Provide the [x, y] coordinate of the cell's center where the given text is located.  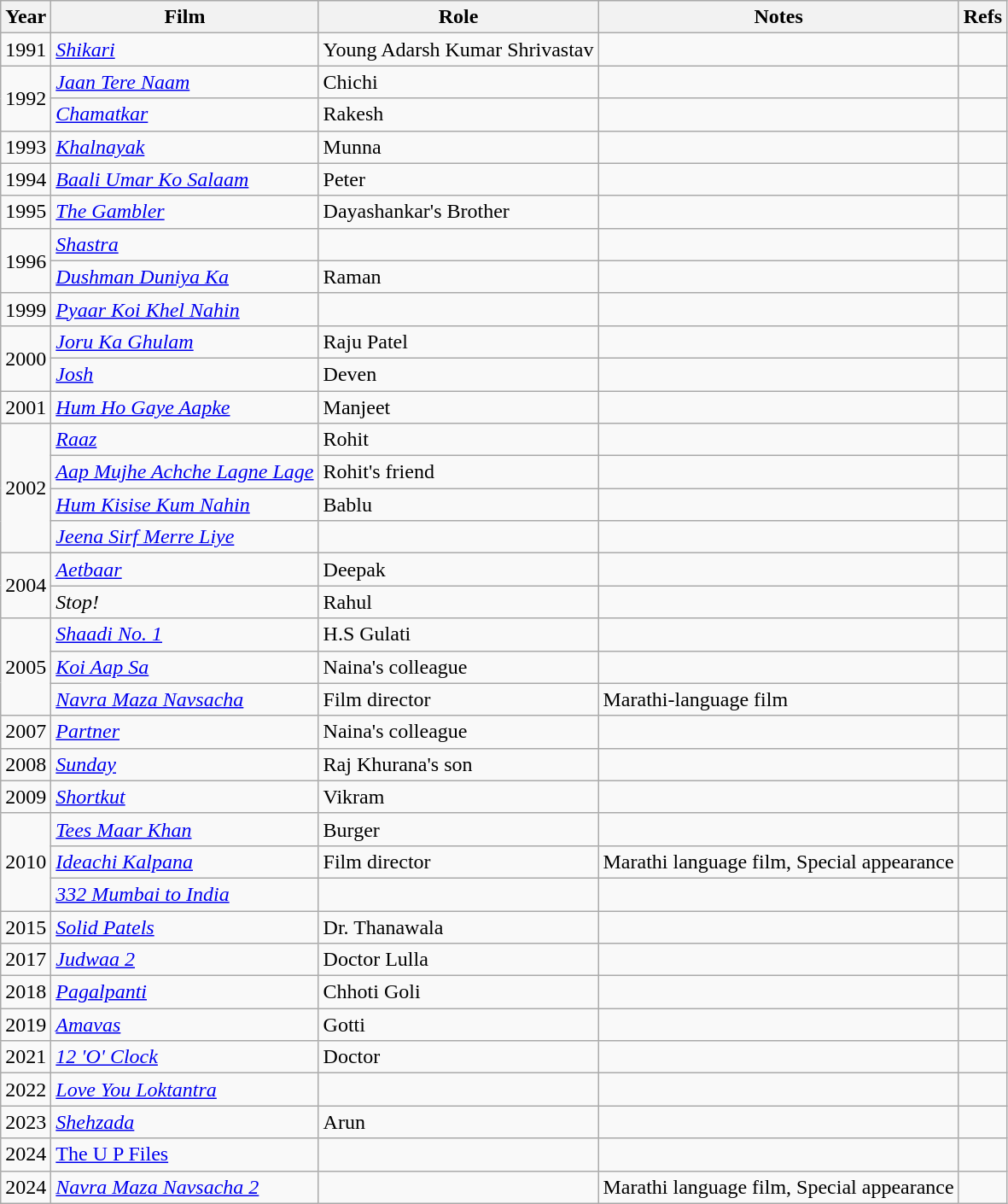
Munna [458, 147]
2009 [26, 797]
1992 [26, 98]
Josh [184, 374]
332 Mumbai to India [184, 894]
2015 [26, 926]
Ideachi Kalpana [184, 862]
The U P Files [184, 1154]
2022 [26, 1090]
Peter [458, 179]
Dayashankar's Brother [458, 212]
Notes [778, 17]
Aetbaar [184, 570]
12 'O' Clock [184, 1057]
Khalnayak [184, 147]
2010 [26, 862]
2021 [26, 1057]
2001 [26, 407]
Pyaar Koi Khel Nahin [184, 309]
Jeena Sirf Merre Liye [184, 537]
1996 [26, 260]
Chhoti Goli [458, 992]
Chamatkar [184, 114]
Chichi [458, 82]
Raman [458, 277]
Navra Maza Navsacha 2 [184, 1187]
Jaan Tere Naam [184, 82]
Marathi-language film [778, 699]
2023 [26, 1122]
2008 [26, 764]
Raj Khurana's son [458, 764]
2005 [26, 667]
1994 [26, 179]
Shehzada [184, 1122]
Shortkut [184, 797]
1999 [26, 309]
Young Adarsh Kumar Shrivastav [458, 50]
Deepak [458, 570]
Koi Aap Sa [184, 667]
Joru Ka Ghulam [184, 342]
Amavas [184, 1025]
Rohit [458, 440]
2007 [26, 732]
Aap Mujhe Achche Lagne Lage [184, 472]
2018 [26, 992]
Doctor [458, 1057]
Raaz [184, 440]
2004 [26, 586]
Burger [458, 829]
2002 [26, 488]
Partner [184, 732]
1991 [26, 50]
1995 [26, 212]
Refs [982, 17]
Hum Ho Gaye Aapke [184, 407]
Stop! [184, 602]
Shikari [184, 50]
2017 [26, 960]
2019 [26, 1025]
Dr. Thanawala [458, 926]
Raju Patel [458, 342]
Shastra [184, 244]
Navra Maza Navsacha [184, 699]
Role [458, 17]
Baali Umar Ko Salaam [184, 179]
Dushman Duniya Ka [184, 277]
H.S Gulati [458, 634]
Judwaa 2 [184, 960]
Arun [458, 1122]
Rohit's friend [458, 472]
Film [184, 17]
Pagalpanti [184, 992]
Love You Loktantra [184, 1090]
Gotti [458, 1025]
Sunday [184, 764]
Year [26, 17]
Solid Patels [184, 926]
Tees Maar Khan [184, 829]
Rahul [458, 602]
Hum Kisise Kum Nahin [184, 505]
Deven [458, 374]
Bablu [458, 505]
Manjeet [458, 407]
Rakesh [458, 114]
Vikram [458, 797]
Doctor Lulla [458, 960]
2000 [26, 358]
Shaadi No. 1 [184, 634]
The Gambler [184, 212]
1993 [26, 147]
